Find where the given text appears and provide that cell's center as [X, Y] coordinate. 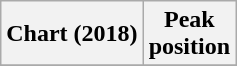
Peakposition [189, 34]
Chart (2018) [72, 34]
